From the cell containing the given text, extract its center point as (x, y) coordinate. 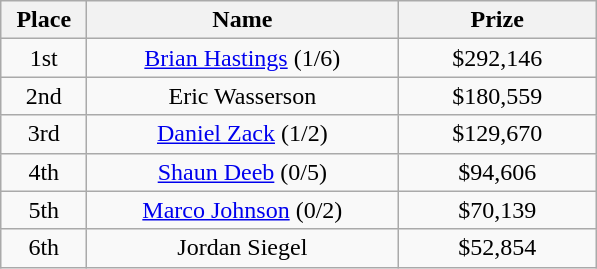
Daniel Zack (1/2) (242, 134)
4th (44, 172)
$129,670 (498, 134)
$70,139 (498, 210)
5th (44, 210)
Name (242, 20)
6th (44, 248)
2nd (44, 96)
$292,146 (498, 58)
1st (44, 58)
Shaun Deeb (0/5) (242, 172)
$180,559 (498, 96)
Eric Wasserson (242, 96)
Place (44, 20)
Brian Hastings (1/6) (242, 58)
$94,606 (498, 172)
$52,854 (498, 248)
Jordan Siegel (242, 248)
3rd (44, 134)
Marco Johnson (0/2) (242, 210)
Prize (498, 20)
